Return [x, y] of the center of cell containing provided text 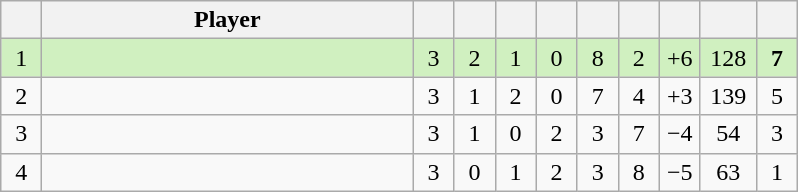
139 [728, 96]
63 [728, 172]
−5 [680, 172]
+6 [680, 58]
+3 [680, 96]
54 [728, 134]
Player [228, 20]
128 [728, 58]
5 [776, 96]
−4 [680, 134]
